Pinpoint the cell where the given text exists, returning its [x, y] midpoint coordinate. 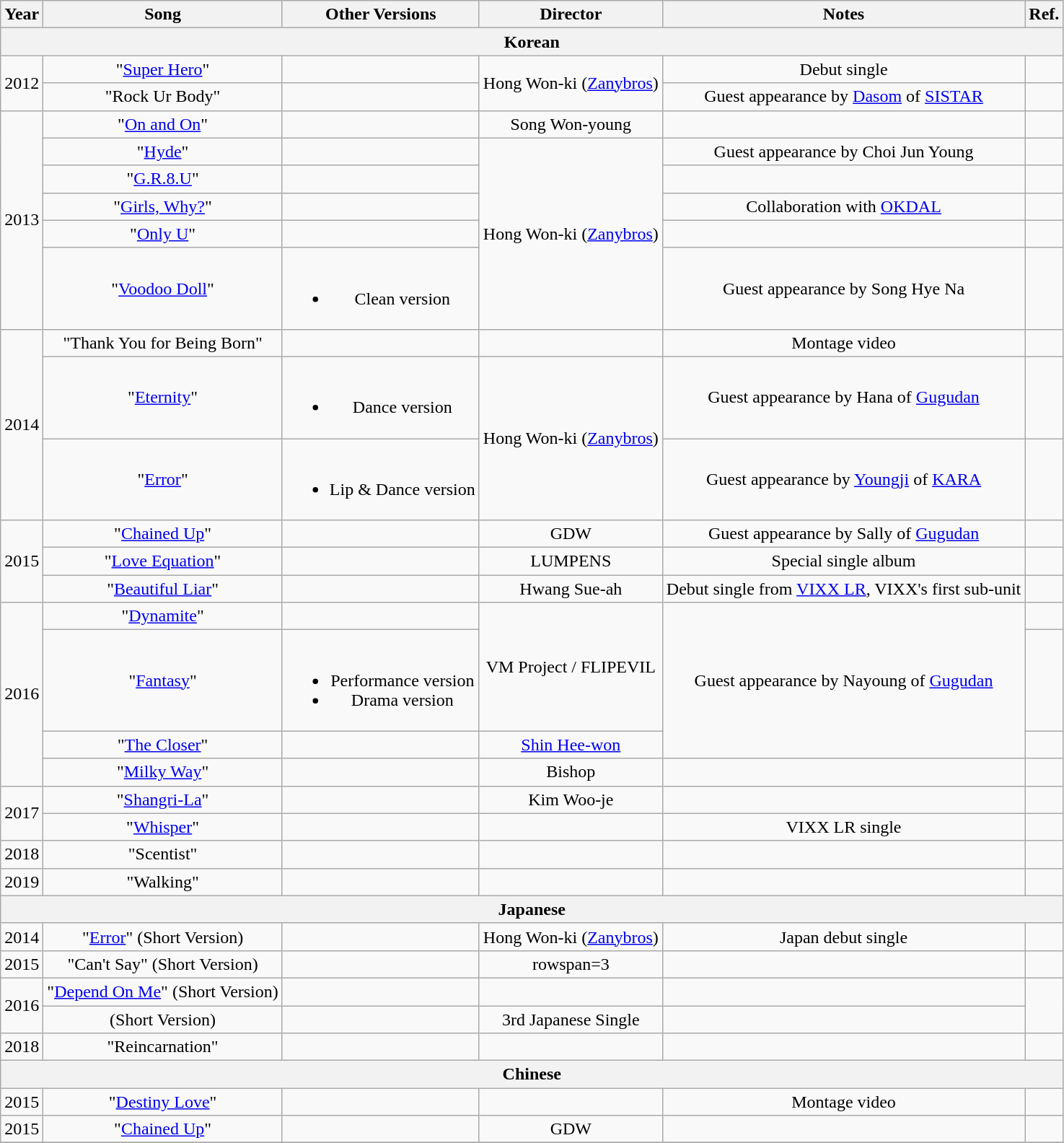
"Super Hero" [163, 69]
"Whisper" [163, 827]
VIXX LR single [843, 827]
Guest appearance by Hana of Gugudan [843, 397]
"Shangri-La" [163, 800]
Song [163, 14]
Guest appearance by Sally of Gugudan [843, 534]
Shin Hee-won [571, 745]
"Reincarnation" [163, 1047]
Collaboration with OKDAL [843, 206]
"Fantasy" [163, 680]
"On and On" [163, 124]
"G.R.8.U" [163, 179]
"Error" [163, 479]
Hwang Sue-ah [571, 589]
"Rock Ur Body" [163, 97]
Debut single from VIXX LR, VIXX's first sub-unit [843, 589]
"Beautiful Liar" [163, 589]
"Walking" [163, 882]
"Thank You for Being Born" [163, 343]
Year [22, 14]
Ref. [1045, 14]
Clean version [381, 289]
Korean [532, 42]
2019 [22, 882]
"Scentist" [163, 854]
Guest appearance by Dasom of SISTAR [843, 97]
"Girls, Why?" [163, 206]
Special single album [843, 561]
(Short Version) [163, 1020]
Bishop [571, 772]
2017 [22, 813]
Chinese [532, 1074]
"Dynamite" [163, 616]
VM Project / FLIPEVIL [571, 667]
"Milky Way" [163, 772]
Other Versions [381, 14]
"Error" (Short Version) [163, 937]
Notes [843, 14]
Dance version [381, 397]
"Hyde" [163, 152]
Guest appearance by Choi Jun Young [843, 152]
Lip & Dance version [381, 479]
Guest appearance by Youngji of KARA [843, 479]
"The Closer" [163, 745]
Japanese [532, 909]
Kim Woo-je [571, 800]
Song Won-young [571, 124]
Japan debut single [843, 937]
"Love Equation" [163, 561]
Debut single [843, 69]
2012 [22, 83]
Guest appearance by Song Hye Na [843, 289]
Performance versionDrama version [381, 680]
2013 [22, 219]
rowspan=3 [571, 964]
"Eternity" [163, 397]
"Destiny Love" [163, 1102]
3rd Japanese Single [571, 1020]
"Only U" [163, 234]
LUMPENS [571, 561]
Guest appearance by Nayoung of Gugudan [843, 680]
"Can't Say" (Short Version) [163, 964]
"Depend On Me" (Short Version) [163, 991]
Director [571, 14]
"Voodoo Doll" [163, 289]
